Output the (x, y) coordinate of the center of the cell containing the given text.  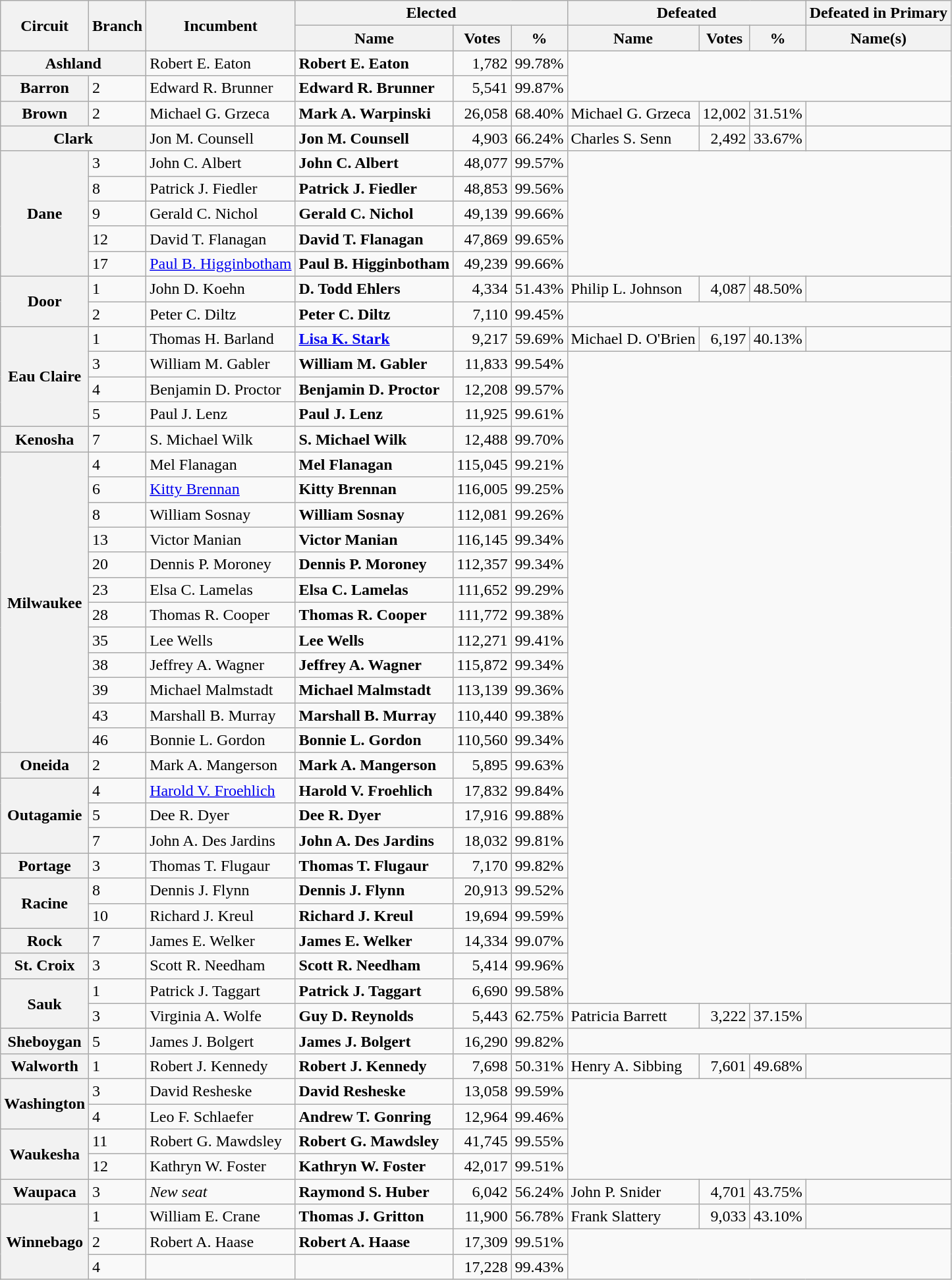
5,414 (482, 966)
99.41% (539, 640)
Name(s) (878, 38)
Mark A. Warpinski (374, 113)
9,033 (725, 1217)
5,895 (482, 765)
31.51% (777, 113)
48,853 (482, 188)
Lisa K. Stark (374, 339)
56.78% (539, 1217)
99.26% (539, 515)
33.67% (777, 138)
Oneida (45, 765)
99.36% (539, 690)
Winnebago (45, 1242)
9,217 (482, 339)
11,900 (482, 1217)
99.65% (539, 238)
Guy D. Reynolds (374, 1016)
23 (117, 590)
Andrew T. Gonring (374, 1117)
11,925 (482, 414)
5,443 (482, 1016)
Waukesha (45, 1154)
66.24% (539, 138)
99.21% (539, 464)
68.40% (539, 113)
99.52% (539, 891)
99.43% (539, 1267)
St. Croix (45, 966)
20,913 (482, 891)
99.29% (539, 590)
2,492 (725, 138)
Defeated (686, 13)
Rock (45, 941)
17,832 (482, 791)
Portage (45, 866)
99.25% (539, 489)
Branch (117, 26)
99.96% (539, 966)
11 (117, 1142)
35 (117, 640)
Thomas H. Barland (221, 339)
41,745 (482, 1142)
48,077 (482, 163)
26,058 (482, 113)
16,290 (482, 1041)
Michael D. O'Brien (633, 339)
99.84% (539, 791)
113,139 (482, 690)
10 (117, 916)
9 (117, 213)
D. Todd Ehlers (374, 289)
99.81% (539, 841)
43.10% (777, 1217)
Brown (45, 113)
Ashland (74, 63)
99.78% (539, 63)
17,916 (482, 816)
12,002 (725, 113)
Frank Slattery (633, 1217)
40.13% (777, 339)
3,222 (725, 1016)
Charles S. Senn (633, 138)
99.63% (539, 765)
17 (117, 264)
4,087 (725, 289)
99.70% (539, 439)
Washington (45, 1103)
99.55% (539, 1142)
99.54% (539, 364)
49,139 (482, 213)
112,271 (482, 640)
Sheboygan (45, 1041)
12,208 (482, 389)
99.56% (539, 188)
116,145 (482, 540)
John D. Koehn (221, 289)
46 (117, 740)
7,110 (482, 314)
6,690 (482, 991)
7,170 (482, 866)
William E. Crane (221, 1217)
43 (117, 715)
Defeated in Primary (878, 13)
99.88% (539, 816)
Incumbent (221, 26)
112,081 (482, 515)
Racine (45, 903)
56.24% (539, 1192)
11,833 (482, 364)
28 (117, 615)
4,701 (725, 1192)
99.61% (539, 414)
Elected (431, 13)
62.75% (539, 1016)
Clark (74, 138)
12,964 (482, 1117)
42,017 (482, 1167)
6 (117, 489)
115,045 (482, 464)
39 (117, 690)
99.58% (539, 991)
13,058 (482, 1091)
Kenosha (45, 439)
47,869 (482, 238)
110,560 (482, 740)
38 (117, 665)
Walworth (45, 1066)
115,872 (482, 665)
50.31% (539, 1066)
Sauk (45, 1003)
Barron (45, 88)
7,698 (482, 1066)
Philip L. Johnson (633, 289)
4,903 (482, 138)
20 (117, 565)
Door (45, 301)
110,440 (482, 715)
Henry A. Sibbing (633, 1066)
New seat (221, 1192)
99.45% (539, 314)
17,228 (482, 1267)
Eau Claire (45, 377)
17,309 (482, 1242)
6,042 (482, 1192)
5,541 (482, 88)
112,357 (482, 565)
48.50% (777, 289)
Leo F. Schlaefer (221, 1117)
116,005 (482, 489)
Raymond S. Huber (374, 1192)
12,488 (482, 439)
Circuit (45, 26)
111,652 (482, 590)
43.75% (777, 1192)
18,032 (482, 841)
59.69% (539, 339)
Thomas J. Gritton (374, 1217)
49.68% (777, 1066)
Virginia A. Wolfe (221, 1016)
4,334 (482, 289)
111,772 (482, 615)
99.87% (539, 88)
19,694 (482, 916)
51.43% (539, 289)
Dane (45, 213)
Milwaukee (45, 602)
99.07% (539, 941)
6,197 (725, 339)
13 (117, 540)
1,782 (482, 63)
Outagamie (45, 816)
Waupaca (45, 1192)
7,601 (725, 1066)
49,239 (482, 264)
John P. Snider (633, 1192)
14,334 (482, 941)
99.46% (539, 1117)
Patricia Barrett (633, 1016)
37.15% (777, 1016)
